Determine the [x, y] coordinate at the center of the cell enclosing the given text.  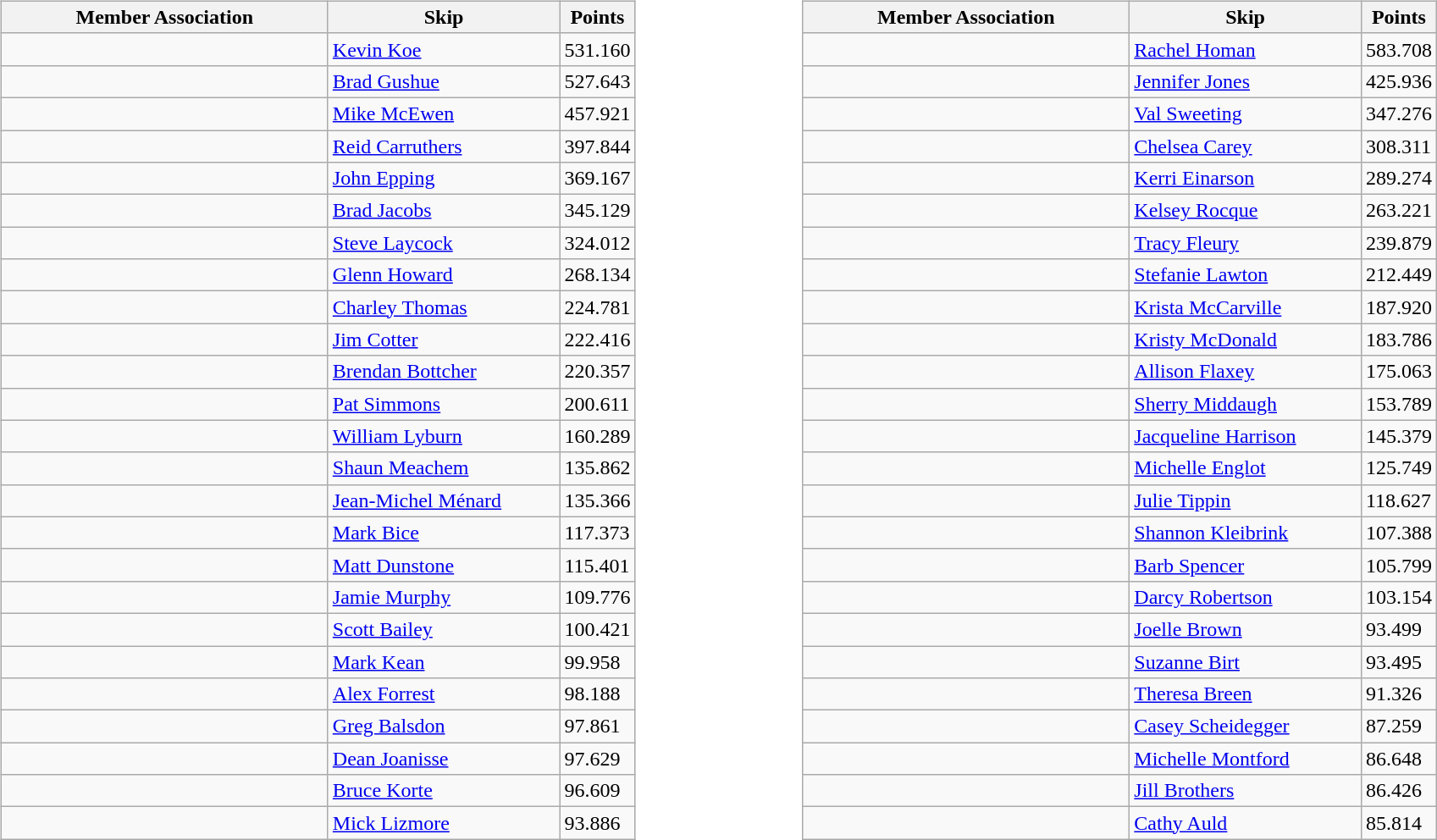
99.958 [598, 661]
224.781 [598, 307]
263.221 [1399, 211]
239.879 [1399, 243]
212.449 [1399, 275]
103.154 [1399, 597]
175.063 [1399, 372]
Pat Simmons [444, 404]
Mike McEwen [444, 113]
289.274 [1399, 179]
Kevin Koe [444, 49]
Val Sweeting [1246, 113]
Joelle Brown [1246, 629]
Jean-Michel Ménard [444, 500]
160.289 [598, 436]
Krista McCarville [1246, 307]
107.388 [1399, 533]
Rachel Homan [1246, 49]
347.276 [1399, 113]
Jennifer Jones [1246, 81]
145.379 [1399, 436]
Brad Gushue [444, 81]
Michelle Montford [1246, 759]
Stefanie Lawton [1246, 275]
87.259 [1399, 727]
Chelsea Carey [1246, 146]
527.643 [598, 81]
93.886 [598, 823]
Jamie Murphy [444, 597]
86.426 [1399, 791]
220.357 [598, 372]
Scott Bailey [444, 629]
Glenn Howard [444, 275]
Kerri Einarson [1246, 179]
Shaun Meachem [444, 468]
86.648 [1399, 759]
Bruce Korte [444, 791]
Allison Flaxey [1246, 372]
183.786 [1399, 340]
Matt Dunstone [444, 565]
Alex Forrest [444, 694]
Reid Carruthers [444, 146]
Kelsey Rocque [1246, 211]
268.134 [598, 275]
Mark Kean [444, 661]
397.844 [598, 146]
Cathy Auld [1246, 823]
135.366 [598, 500]
109.776 [598, 597]
97.629 [598, 759]
531.160 [598, 49]
Theresa Breen [1246, 694]
Dean Joanisse [444, 759]
Tracy Fleury [1246, 243]
William Lyburn [444, 436]
Sherry Middaugh [1246, 404]
153.789 [1399, 404]
Steve Laycock [444, 243]
100.421 [598, 629]
583.708 [1399, 49]
Suzanne Birt [1246, 661]
Casey Scheidegger [1246, 727]
Mark Bice [444, 533]
369.167 [598, 179]
Kristy McDonald [1246, 340]
Brendan Bottcher [444, 372]
93.495 [1399, 661]
John Epping [444, 179]
96.609 [598, 791]
115.401 [598, 565]
105.799 [1399, 565]
457.921 [598, 113]
97.861 [598, 727]
187.920 [1399, 307]
91.326 [1399, 694]
Barb Spencer [1246, 565]
135.862 [598, 468]
Michelle Englot [1246, 468]
Julie Tippin [1246, 500]
93.499 [1399, 629]
Jim Cotter [444, 340]
Brad Jacobs [444, 211]
125.749 [1399, 468]
98.188 [598, 694]
Charley Thomas [444, 307]
Mick Lizmore [444, 823]
Jill Brothers [1246, 791]
117.373 [598, 533]
425.936 [1399, 81]
85.814 [1399, 823]
324.012 [598, 243]
Darcy Robertson [1246, 597]
222.416 [598, 340]
345.129 [598, 211]
308.311 [1399, 146]
200.611 [598, 404]
Jacqueline Harrison [1246, 436]
118.627 [1399, 500]
Shannon Kleibrink [1246, 533]
Greg Balsdon [444, 727]
